Detect which cell encompasses the target text, then output its (X, Y) center coordinate. 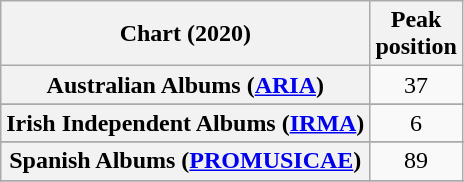
Australian Albums (ARIA) (186, 85)
Spanish Albums (PROMUSICAE) (186, 161)
Chart (2020) (186, 34)
6 (416, 123)
37 (416, 85)
Peakposition (416, 34)
Irish Independent Albums (IRMA) (186, 123)
89 (416, 161)
